Search for the cell housing the specified text and yield its [X, Y] center coordinate. 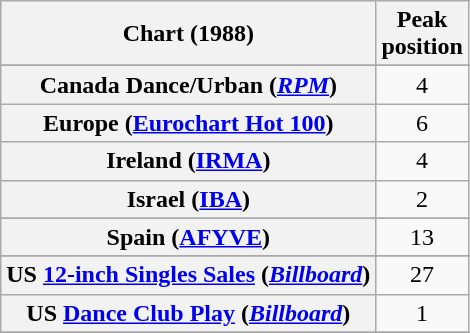
Europe (Eurochart Hot 100) [188, 123]
Peakposition [422, 34]
6 [422, 123]
Canada Dance/Urban (RPM) [188, 85]
US 12-inch Singles Sales (Billboard) [188, 275]
2 [422, 199]
1 [422, 313]
US Dance Club Play (Billboard) [188, 313]
Chart (1988) [188, 34]
Spain (AFYVE) [188, 237]
Ireland (IRMA) [188, 161]
27 [422, 275]
13 [422, 237]
Israel (IBA) [188, 199]
